Capture the cell that displays the provided text and extract its [x, y] central coordinate. 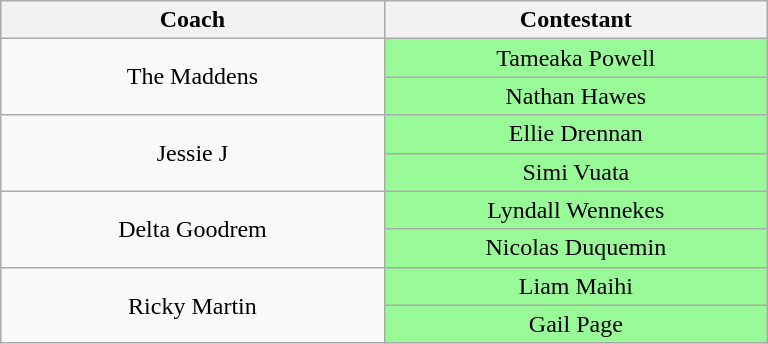
Jessie J [192, 153]
Simi Vuata [576, 172]
Delta Goodrem [192, 229]
Gail Page [576, 324]
Nicolas Duquemin [576, 248]
Nathan Hawes [576, 96]
Tameaka Powell [576, 58]
Ellie Drennan [576, 134]
Coach [192, 20]
Contestant [576, 20]
Lyndall Wennekes [576, 210]
Liam Maihi [576, 286]
Ricky Martin [192, 305]
The Maddens [192, 77]
